Provide the (X, Y) coordinate of the cell's center where the given text is located.  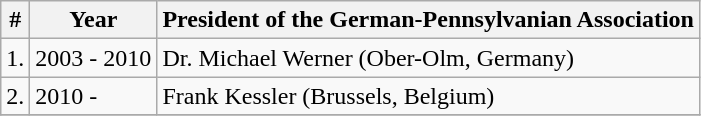
President of the German-Pennsylvanian Association (428, 20)
2. (16, 96)
Dr. Michael Werner (Ober-Olm, Germany) (428, 58)
Frank Kessler (Brussels, Belgium) (428, 96)
2003 - 2010 (94, 58)
# (16, 20)
2010 - (94, 96)
1. (16, 58)
Year (94, 20)
